Output the [x, y] coordinate of the center of the cell containing the given text.  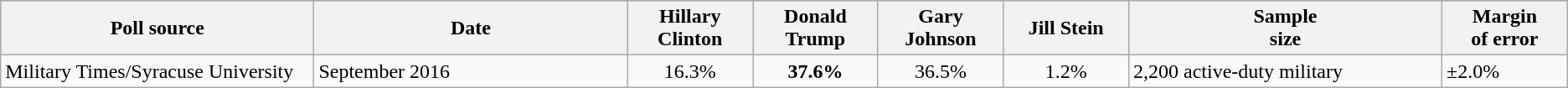
Hillary Clinton [690, 28]
Date [471, 28]
±2.0% [1505, 71]
Jill Stein [1066, 28]
Marginof error [1505, 28]
Donald Trump [816, 28]
Samplesize [1285, 28]
Poll source [157, 28]
16.3% [690, 71]
Military Times/Syracuse University [157, 71]
2,200 active-duty military [1285, 71]
1.2% [1066, 71]
37.6% [816, 71]
36.5% [941, 71]
September 2016 [471, 71]
Gary Johnson [941, 28]
